Capture the cell that displays the provided text and extract its [X, Y] central coordinate. 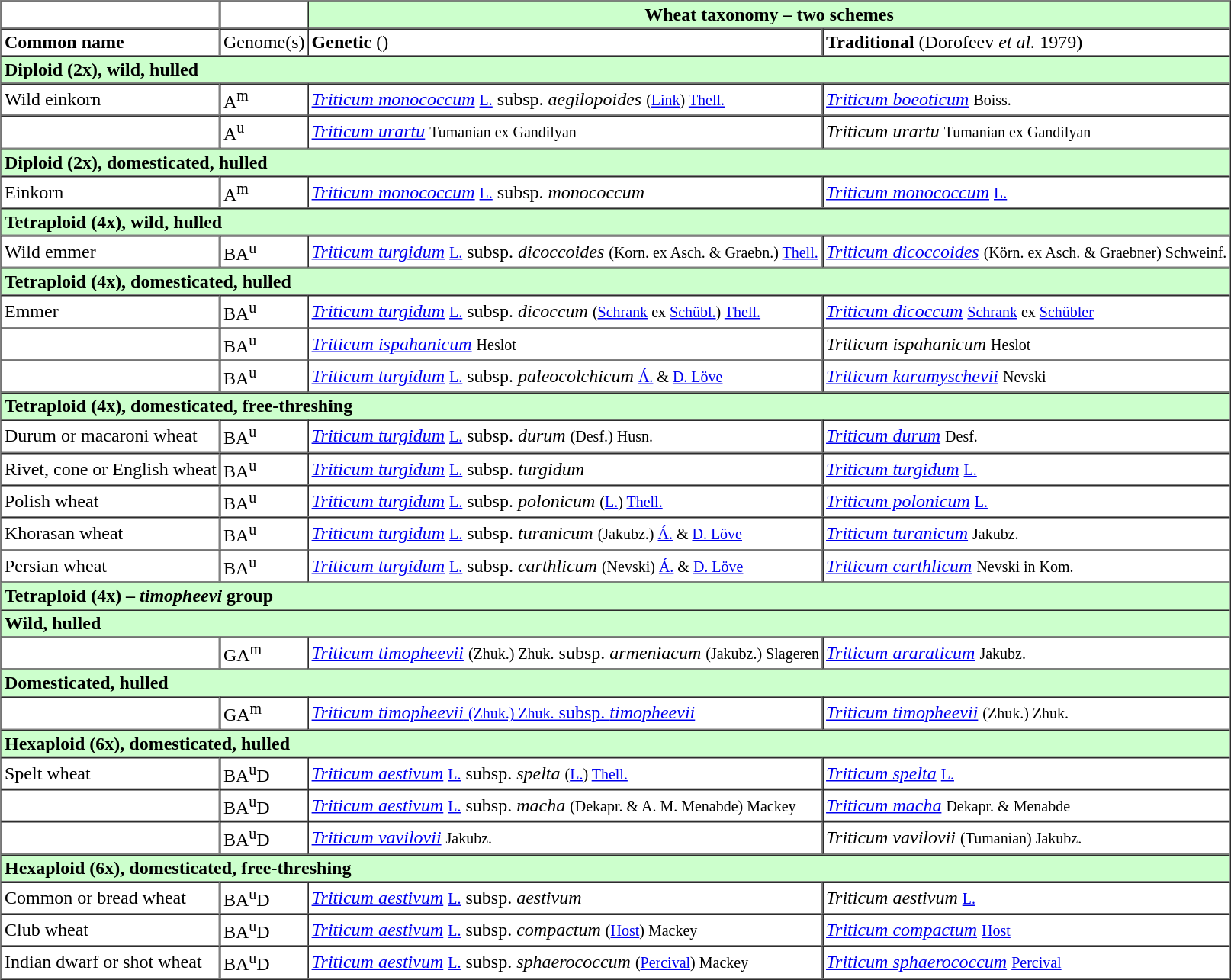
Triticum aestivum L. subsp. sphaerococcum (Percival) Mackey [565, 962]
Triticum timopheevii (Zhuk.) Zhuk. subsp. timopheevii [565, 713]
Triticum monococcum L. subsp. aegilopoides (Link) Thell. [565, 100]
Wild emmer [111, 252]
Triticum turgidum L. subsp. turgidum [565, 468]
Polish wheat [111, 501]
Triticum aestivum L. subsp. compactum (Host) Mackey [565, 930]
Triticum turgidum L. subsp. durum (Desf.) Husn. [565, 436]
Triticum compactum Host [1027, 930]
Khorasan wheat [111, 533]
Triticum aestivum L. subsp. aestivum [565, 898]
Triticum spelta L. [1027, 773]
Triticum turgidum L. subsp. turanicum (Jakubz.) Á. & D. Löve [565, 533]
Triticum turgidum L. subsp. paleocolchicum Á. & D. Löve [565, 376]
Triticum timopheevii (Zhuk.) Zhuk. subsp. armeniacum (Jakubz.) Slageren [565, 653]
Hexaploid (6x), domesticated, hulled [616, 743]
Club wheat [111, 930]
Spelt wheat [111, 773]
Wild einkorn [111, 100]
Tetraploid (4x), domesticated, free-threshing [616, 406]
Wheat taxonomy – two schemes [769, 15]
Triticum turgidum L. [1027, 468]
Triticum timopheevii (Zhuk.) Zhuk. [1027, 713]
Triticum dicoccoides (Körn. ex Asch. & Graebner) Schweinf. [1027, 252]
Wild, hulled [616, 623]
Triticum aestivum L. subsp. macha (Dekapr. & A. M. Menabde) Mackey [565, 805]
Persian wheat [111, 566]
Common name [111, 43]
Triticum aestivum L. [1027, 898]
Indian dwarf or shot wheat [111, 962]
Triticum turanicum Jakubz. [1027, 533]
Triticum karamyschevii Nevski [1027, 376]
Triticum araraticum Jakubz. [1027, 653]
Triticum carthlicum Nevski in Kom. [1027, 566]
Triticum turgidum L. subsp. carthlicum (Nevski) Á. & D. Löve [565, 566]
Triticum monococcum L. subsp. monococcum [565, 191]
Emmer [111, 311]
Triticum vavilovii Jakubz. [565, 837]
Tetraploid (4x), wild, hulled [616, 222]
Hexaploid (6x), domesticated, free-threshing [616, 868]
Triticum durum Desf. [1027, 436]
Triticum boeoticum Boiss. [1027, 100]
Triticum monococcum L. [1027, 191]
Triticum turgidum L. subsp. polonicum (L.) Thell. [565, 501]
Tetraploid (4x), domesticated, hulled [616, 281]
Triticum turgidum L. subsp. dicoccum (Schrank ex Schübl.) Thell. [565, 311]
Triticum sphaerococcum Percival [1027, 962]
Domesticated, hulled [616, 683]
Traditional (Dorofeev et al. 1979) [1027, 43]
Au [264, 132]
Triticum vavilovii (Tumanian) Jakubz. [1027, 837]
Common or bread wheat [111, 898]
Triticum aestivum L. subsp. spelta (L.) Thell. [565, 773]
Triticum macha Dekapr. & Menabde [1027, 805]
Diploid (2x), domesticated, hulled [616, 162]
Genetic () [565, 43]
Triticum turgidum L. subsp. dicoccoides (Korn. ex Asch. & Graebn.) Thell. [565, 252]
Diploid (2x), wild, hulled [616, 70]
Einkorn [111, 191]
Durum or macaroni wheat [111, 436]
Tetraploid (4x) – timopheevi group [616, 596]
Triticum polonicum L. [1027, 501]
Triticum dicoccum Schrank ex Schübler [1027, 311]
Genome(s) [264, 43]
Rivet, cone or English wheat [111, 468]
